Output the (x, y) coordinate of the center of the cell containing the given text.  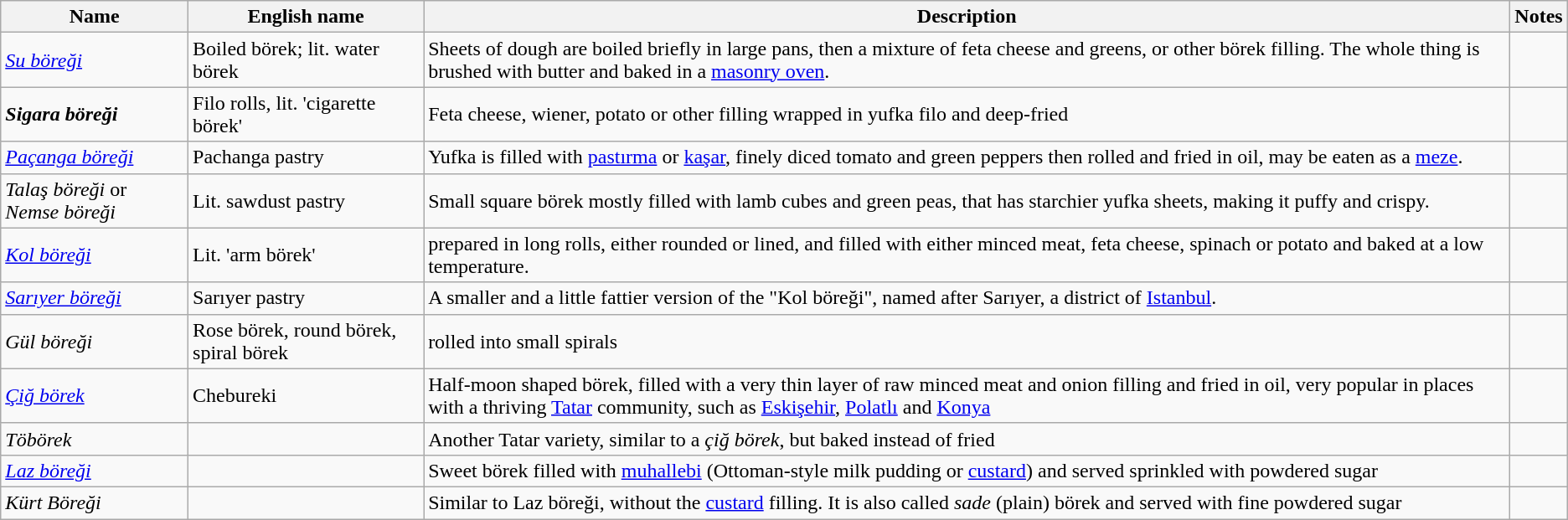
Feta cheese, wiener, potato or other filling wrapped in yufka filo and deep-fried (967, 114)
Boiled börek; lit. water börek (307, 60)
Töbörek (95, 439)
Talaş böreği or Nemse böreği (95, 201)
Notes (1539, 17)
Sigara böreği (95, 114)
Gül böreği (95, 342)
Sarıyer pastry (307, 298)
Su böreği (95, 60)
Sweet börek filled with muhallebi (Ottoman-style milk pudding or custard) and served sprinkled with powdered sugar (967, 471)
Filo rolls, lit. 'cigarette börek' (307, 114)
Similar to Laz böreği, without the custard filling. It is also called sade (plain) börek and served with fine powdered sugar (967, 502)
rolled into small spirals (967, 342)
English name (307, 17)
Lit. 'arm börek' (307, 255)
prepared in long rolls, either rounded or lined, and filled with either minced meat, feta cheese, spinach or potato and baked at a low temperature. (967, 255)
Çiğ börek (95, 395)
Description (967, 17)
Kol böreği (95, 255)
A smaller and a little fattier version of the "Kol böreği", named after Sarıyer, a district of Istanbul. (967, 298)
Yufka is filled with pastırma or kaşar, finely diced tomato and green peppers then rolled and fried in oil, may be eaten as a meze. (967, 157)
Another Tatar variety, similar to a çiğ börek, but baked instead of fried (967, 439)
Laz böreği (95, 471)
Rose börek, round börek, spiral börek (307, 342)
Paçanga böreği (95, 157)
Sarıyer böreği (95, 298)
Lit. sawdust pastry (307, 201)
Chebureki (307, 395)
Kürt Böreği (95, 502)
Name (95, 17)
Pachanga pastry (307, 157)
Small square börek mostly filled with lamb cubes and green peas, that has starchier yufka sheets, making it puffy and crispy. (967, 201)
